Output the (x, y) coordinate of the center of the cell containing the given text.  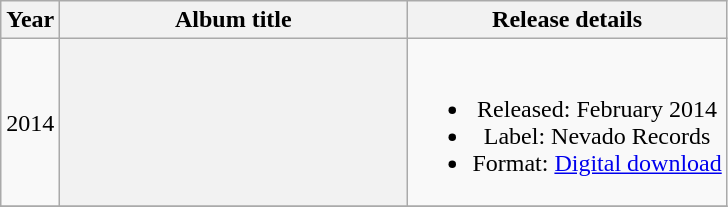
Year (30, 20)
Album title (234, 20)
Release details (567, 20)
2014 (30, 122)
Released: February 2014Label: Nevado RecordsFormat: Digital download (567, 122)
